Extract the [x, y] coordinate from the center of the cell holding the provided text.  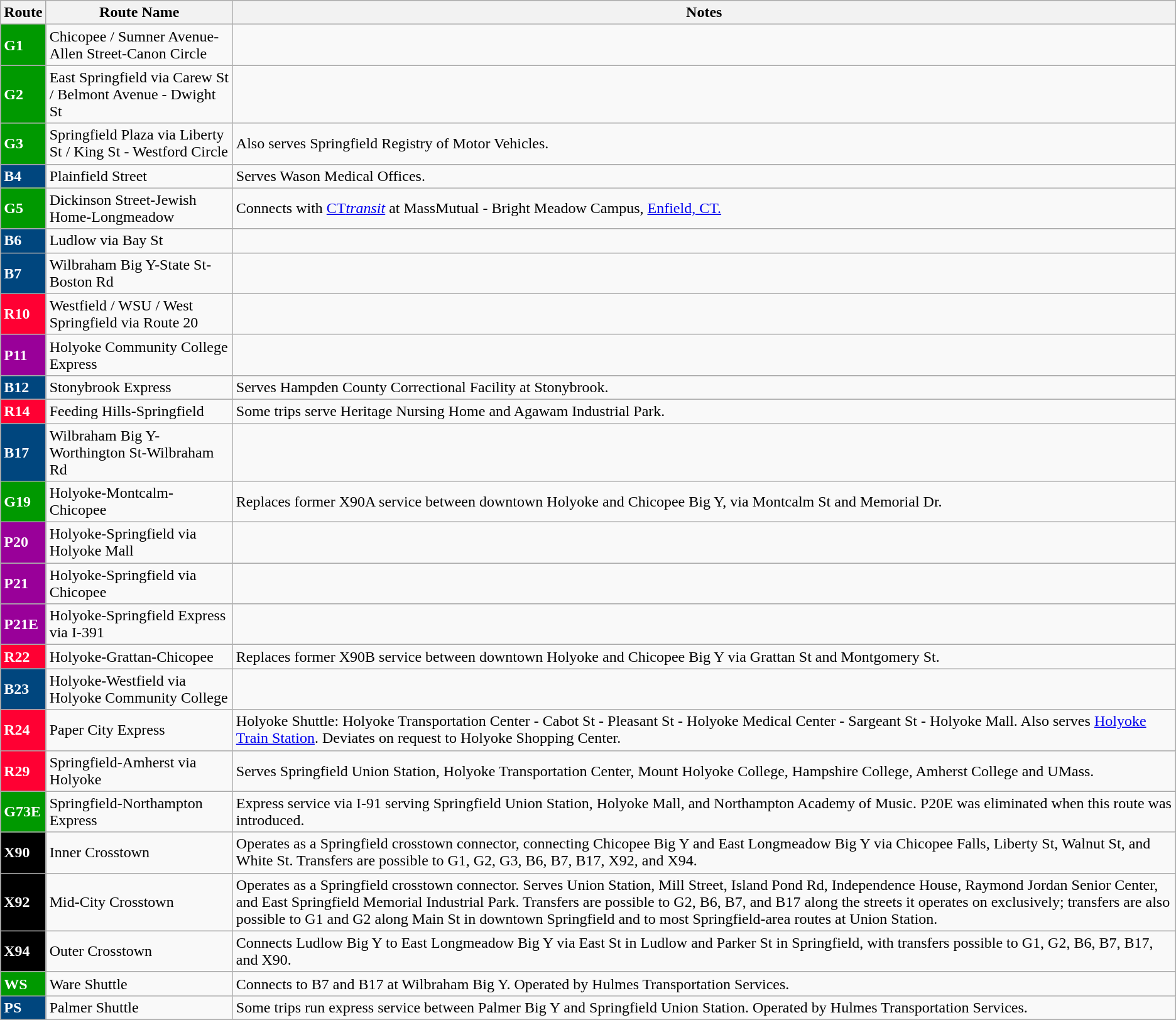
X90 [23, 852]
X94 [23, 951]
Springfield-Amherst via Holyoke [139, 770]
Holyoke-Westfield via Holyoke Community College [139, 689]
Ludlow via Bay St [139, 241]
Outer Crosstown [139, 951]
Some trips serve Heritage Nursing Home and Agawam Industrial Park. [704, 411]
B4 [23, 176]
X92 [23, 902]
Holyoke-Grattan-Chicopee [139, 657]
R29 [23, 770]
Plainfield Street [139, 176]
Dickinson Street-Jewish Home-Longmeadow [139, 209]
Mid-City Crosstown [139, 902]
WS [23, 984]
Notes [704, 13]
G5 [23, 209]
Palmer Shuttle [139, 1007]
Route [23, 13]
Inner Crosstown [139, 852]
Serves Wason Medical Offices. [704, 176]
Route Name [139, 13]
PS [23, 1007]
G3 [23, 143]
Holyoke-Springfield via Chicopee [139, 583]
Paper City Express [139, 730]
P21E [23, 625]
Holyoke-Springfield Express via I-391 [139, 625]
R10 [23, 314]
G19 [23, 502]
Stonybrook Express [139, 387]
P11 [23, 354]
Serves Springfield Union Station, Holyoke Transportation Center, Mount Holyoke College, Hampshire College, Amherst College and UMass. [704, 770]
Connects to B7 and B17 at Wilbraham Big Y. Operated by Hulmes Transportation Services. [704, 984]
G1 [23, 45]
B6 [23, 241]
Springfield Plaza via Liberty St / King St - Westford Circle [139, 143]
Holyoke-Springfield via Holyoke Mall [139, 543]
P21 [23, 583]
G2 [23, 94]
East Springfield via Carew St / Belmont Avenue - Dwight St [139, 94]
Holyoke Community College Express [139, 354]
B23 [23, 689]
Springfield-Northampton Express [139, 812]
R22 [23, 657]
Connects with CTtransit at MassMutual - Bright Meadow Campus, Enfield, CT. [704, 209]
Replaces former X90A service between downtown Holyoke and Chicopee Big Y, via Montcalm St and Memorial Dr. [704, 502]
Feeding Hills-Springfield [139, 411]
Serves Hampden County Correctional Facility at Stonybrook. [704, 387]
Ware Shuttle [139, 984]
R24 [23, 730]
B12 [23, 387]
Also serves Springfield Registry of Motor Vehicles. [704, 143]
Chicopee / Sumner Avenue-Allen Street-Canon Circle [139, 45]
Holyoke-Montcalm-Chicopee [139, 502]
G73E [23, 812]
R14 [23, 411]
Some trips run express service between Palmer Big Y and Springfield Union Station. Operated by Hulmes Transportation Services. [704, 1007]
B7 [23, 273]
Replaces former X90B service between downtown Holyoke and Chicopee Big Y via Grattan St and Montgomery St. [704, 657]
Wilbraham Big Y-Worthington St-Wilbraham Rd [139, 452]
Wilbraham Big Y-State St-Boston Rd [139, 273]
P20 [23, 543]
B17 [23, 452]
Westfield / WSU / West Springfield via Route 20 [139, 314]
